Extract the (x, y) coordinate from the center of the cell holding the provided text.  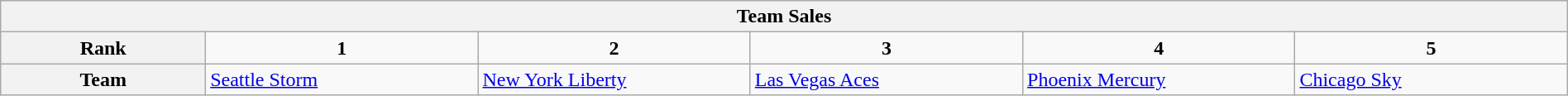
5 (1431, 48)
Chicago Sky (1431, 79)
Las Vegas Aces (887, 79)
Team (103, 79)
3 (887, 48)
Team Sales (784, 17)
Seattle Storm (342, 79)
New York Liberty (614, 79)
Phoenix Mercury (1159, 79)
Rank (103, 48)
4 (1159, 48)
2 (614, 48)
1 (342, 48)
